Provide the [X, Y] coordinate of the cell's center where the given text is located.  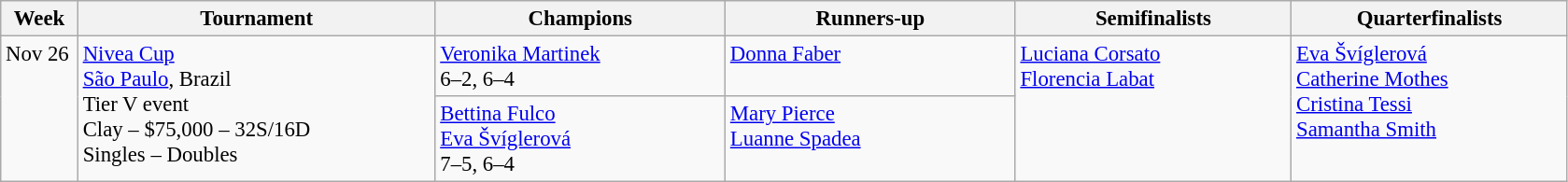
Week [39, 19]
Veronika Martinek6–2, 6–4 [581, 67]
Donna Faber [870, 67]
Runners-up [870, 19]
Champions [581, 19]
Luciana Corsato Florencia Labat [1153, 109]
Eva Švíglerová Catherine Mothes Cristina Tessi Samantha Smith [1430, 109]
Nov 26 [39, 109]
Semifinalists [1153, 19]
Bettina Fulco Eva Švíglerová7–5, 6–4 [581, 139]
Mary Pierce Luanne Spadea [870, 139]
Tournament [256, 19]
Nivea CupSão Paulo, BrazilTier V eventClay – $75,000 – 32S/16DSingles – Doubles [256, 109]
Quarterfinalists [1430, 19]
